Capture the cell that displays the provided text and extract its [x, y] central coordinate. 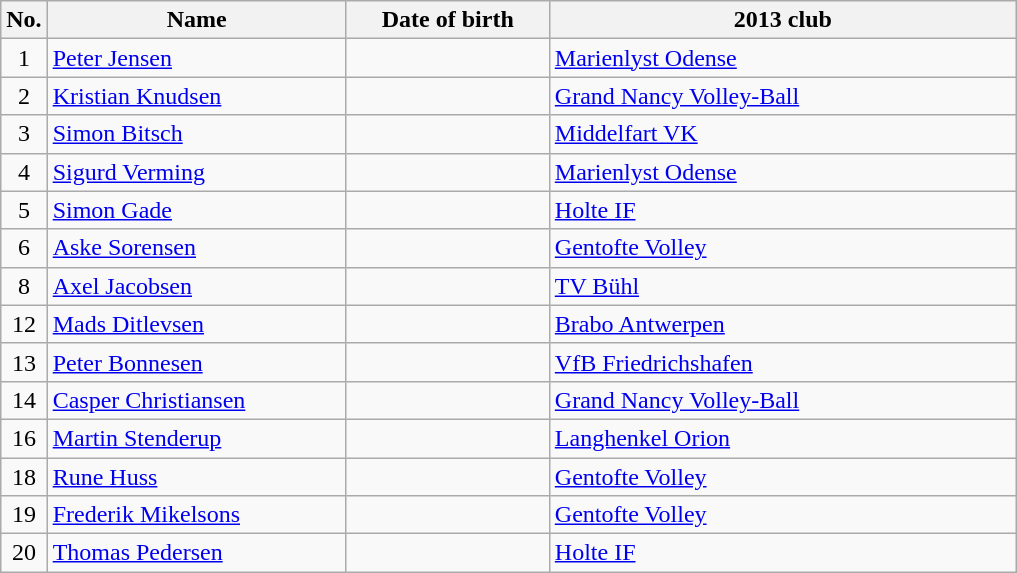
Simon Gade [196, 210]
Axel Jacobsen [196, 286]
Sigurd Verming [196, 172]
Peter Bonnesen [196, 362]
20 [24, 553]
2 [24, 96]
12 [24, 324]
18 [24, 477]
Middelfart VK [782, 134]
Kristian Knudsen [196, 96]
4 [24, 172]
16 [24, 438]
Name [196, 20]
Thomas Pedersen [196, 553]
Casper Christiansen [196, 400]
Langhenkel Orion [782, 438]
1 [24, 58]
3 [24, 134]
VfB Friedrichshafen [782, 362]
Rune Huss [196, 477]
Martin Stenderup [196, 438]
6 [24, 248]
14 [24, 400]
Peter Jensen [196, 58]
Aske Sorensen [196, 248]
8 [24, 286]
19 [24, 515]
Simon Bitsch [196, 134]
Frederik Mikelsons [196, 515]
13 [24, 362]
Date of birth [448, 20]
5 [24, 210]
Mads Ditlevsen [196, 324]
No. [24, 20]
Brabo Antwerpen [782, 324]
TV Bühl [782, 286]
2013 club [782, 20]
